Detect which cell encompasses the target text, then output its (x, y) center coordinate. 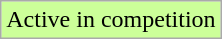
Active in competition (111, 20)
